Identify which cell holds the provided text, then report its [X, Y] central coordinate. 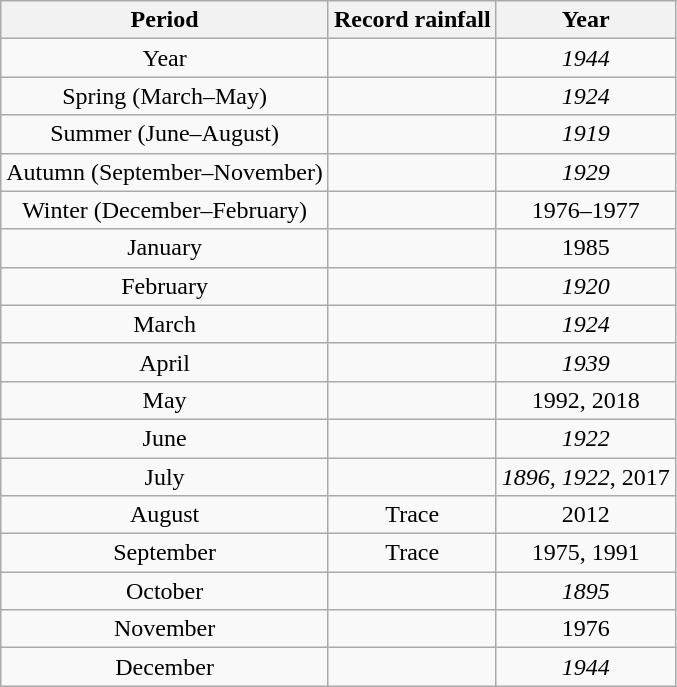
Summer (June–August) [165, 134]
January [165, 248]
May [165, 400]
June [165, 438]
1985 [586, 248]
November [165, 629]
1929 [586, 172]
1976–1977 [586, 210]
March [165, 324]
Spring (March–May) [165, 96]
1975, 1991 [586, 553]
1895 [586, 591]
April [165, 362]
September [165, 553]
Winter (December–February) [165, 210]
1992, 2018 [586, 400]
1896, 1922, 2017 [586, 477]
1976 [586, 629]
July [165, 477]
1919 [586, 134]
October [165, 591]
February [165, 286]
2012 [586, 515]
Record rainfall [412, 20]
December [165, 667]
1922 [586, 438]
1920 [586, 286]
Autumn (September–November) [165, 172]
August [165, 515]
Period [165, 20]
1939 [586, 362]
